Detect which cell encompasses the target text, then output its (x, y) center coordinate. 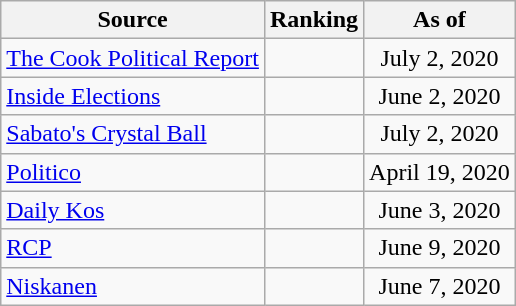
June 7, 2020 (440, 286)
June 2, 2020 (440, 96)
June 3, 2020 (440, 210)
Inside Elections (133, 96)
Daily Kos (133, 210)
Ranking (314, 20)
As of (440, 20)
Niskanen (133, 286)
Politico (133, 172)
RCP (133, 248)
The Cook Political Report (133, 58)
Sabato's Crystal Ball (133, 134)
Source (133, 20)
April 19, 2020 (440, 172)
June 9, 2020 (440, 248)
